Locate the cell with the specified text and output its [X, Y] center coordinate. 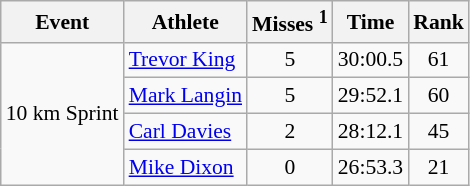
Misses 1 [290, 22]
Trevor King [186, 60]
61 [438, 60]
29:52.1 [370, 96]
28:12.1 [370, 132]
2 [290, 132]
30:00.5 [370, 60]
Time [370, 22]
21 [438, 167]
60 [438, 96]
26:53.3 [370, 167]
Athlete [186, 22]
0 [290, 167]
45 [438, 132]
Mike Dixon [186, 167]
Event [62, 22]
Carl Davies [186, 132]
Mark Langin [186, 96]
Rank [438, 22]
10 km Sprint [62, 113]
